For the text-containing cell, return its midpoint in [x, y] coordinate format. 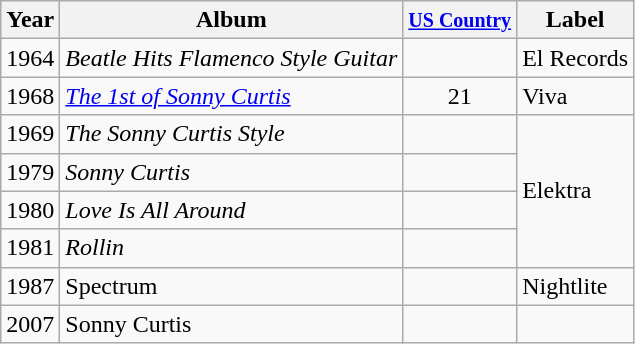
1980 [30, 210]
2007 [30, 324]
Year [30, 20]
1969 [30, 134]
El Records [576, 58]
Beatle Hits Flamenco Style Guitar [232, 58]
The Sonny Curtis Style [232, 134]
1979 [30, 172]
Rollin [232, 248]
Elektra [576, 191]
21 [460, 96]
Love Is All Around [232, 210]
Spectrum [232, 286]
Label [576, 20]
US Country [460, 20]
Viva [576, 96]
1964 [30, 58]
1987 [30, 286]
1981 [30, 248]
Album [232, 20]
1968 [30, 96]
The 1st of Sonny Curtis [232, 96]
Nightlite [576, 286]
